Return [X, Y] of the center of cell containing provided text 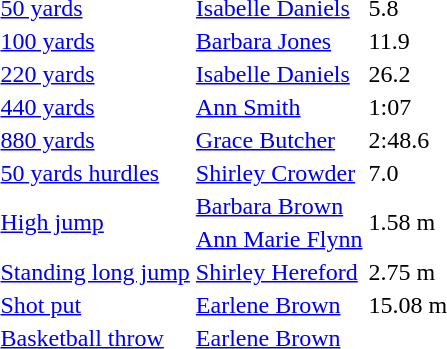
Isabelle Daniels [279, 74]
Ann Marie Flynn [279, 239]
Grace Butcher [279, 140]
Earlene Brown [279, 305]
Shirley Crowder [279, 173]
Barbara Jones [279, 41]
Barbara Brown [279, 206]
Shirley Hereford [279, 272]
Ann Smith [279, 107]
